Provide the [x, y] coordinate of the cell's center where the given text is located.  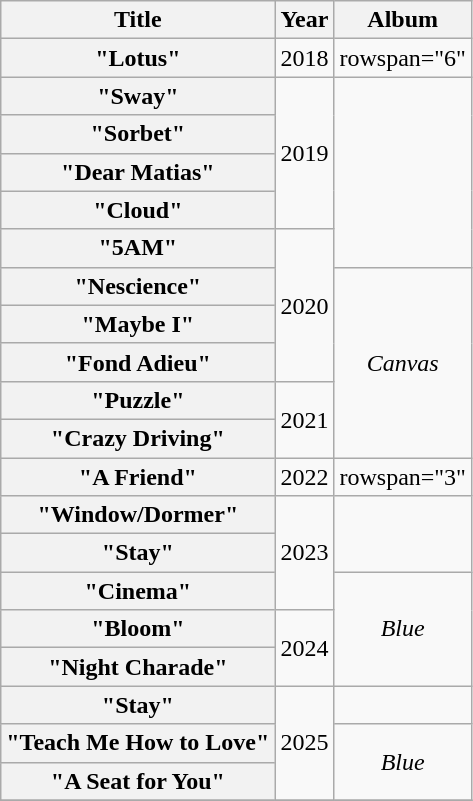
"Maybe I" [138, 324]
2023 [304, 553]
2022 [304, 477]
"Crazy Driving" [138, 438]
Year [304, 20]
"Fond Adieu" [138, 362]
"Night Charade" [138, 667]
rowspan="3" [403, 477]
"Dear Matias" [138, 172]
2024 [304, 648]
2018 [304, 58]
Album [403, 20]
2025 [304, 743]
"5AM" [138, 248]
2019 [304, 153]
"Bloom" [138, 629]
"Teach Me How to Love" [138, 743]
"Sorbet" [138, 134]
"Lotus" [138, 58]
Canvas [403, 362]
"A Friend" [138, 477]
"Nescience" [138, 286]
"A Seat for You" [138, 781]
"Puzzle" [138, 400]
"Sway" [138, 96]
2020 [304, 305]
rowspan="6" [403, 58]
2021 [304, 419]
Title [138, 20]
"Cinema" [138, 591]
"Window/Dormer" [138, 515]
"Cloud" [138, 210]
